Search for the cell housing the specified text and yield its (x, y) center coordinate. 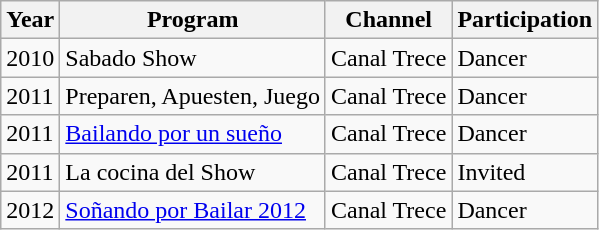
Participation (525, 20)
Sabado Show (193, 58)
2010 (30, 58)
Channel (388, 20)
2012 (30, 210)
Program (193, 20)
La cocina del Show (193, 172)
Bailando por un sueño (193, 134)
Invited (525, 172)
Soñando por Bailar 2012 (193, 210)
Year (30, 20)
Preparen, Apuesten, Juego (193, 96)
